Capture the cell that displays the provided text and extract its [X, Y] central coordinate. 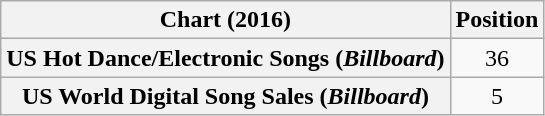
US Hot Dance/Electronic Songs (Billboard) [226, 58]
36 [497, 58]
US World Digital Song Sales (Billboard) [226, 96]
5 [497, 96]
Position [497, 20]
Chart (2016) [226, 20]
